Extract the (X, Y) coordinate from the center of the cell holding the provided text.  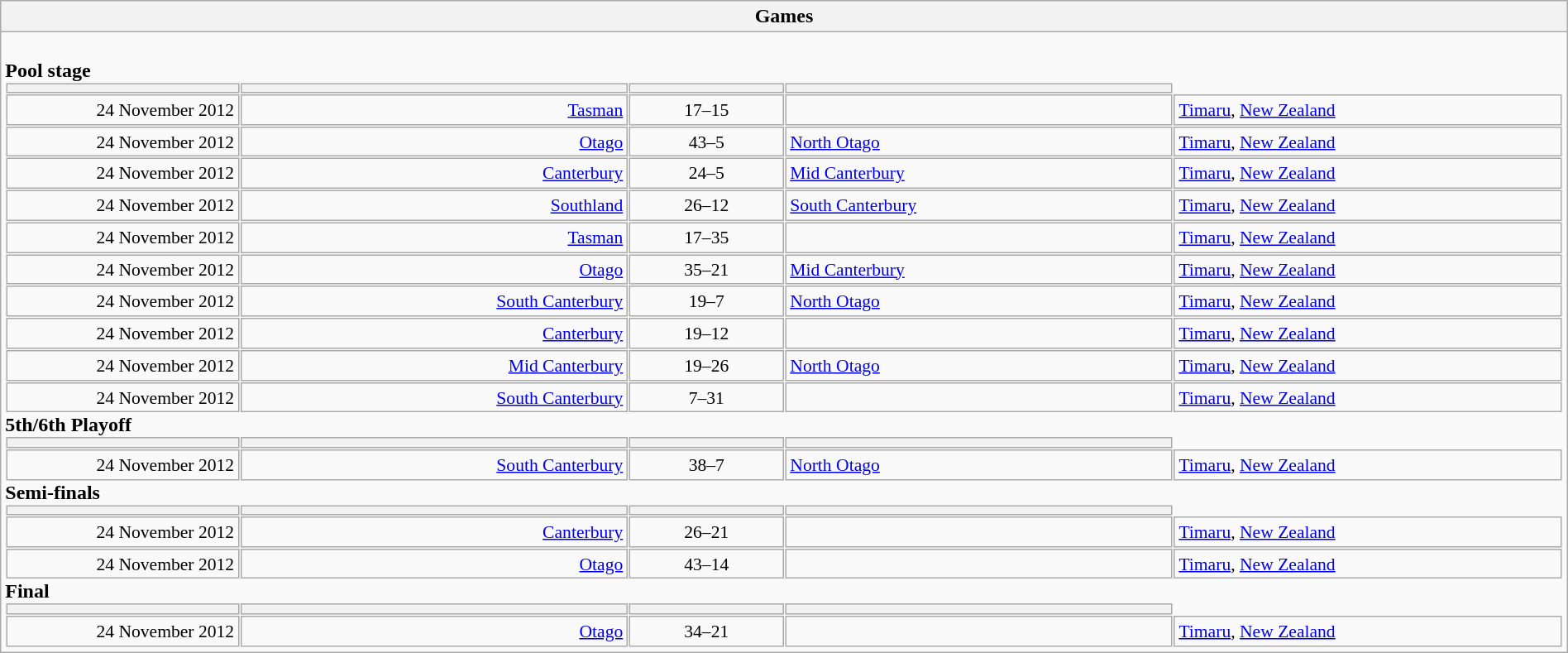
24–5 (706, 174)
26–21 (706, 531)
26–12 (706, 205)
17–35 (706, 237)
19–7 (706, 301)
Southland (433, 205)
43–14 (706, 564)
7–31 (706, 397)
19–26 (706, 366)
Games (784, 17)
35–21 (706, 270)
38–7 (706, 465)
19–12 (706, 333)
43–5 (706, 142)
17–15 (706, 109)
34–21 (706, 631)
